Output the [X, Y] coordinate of the center of the cell containing the given text.  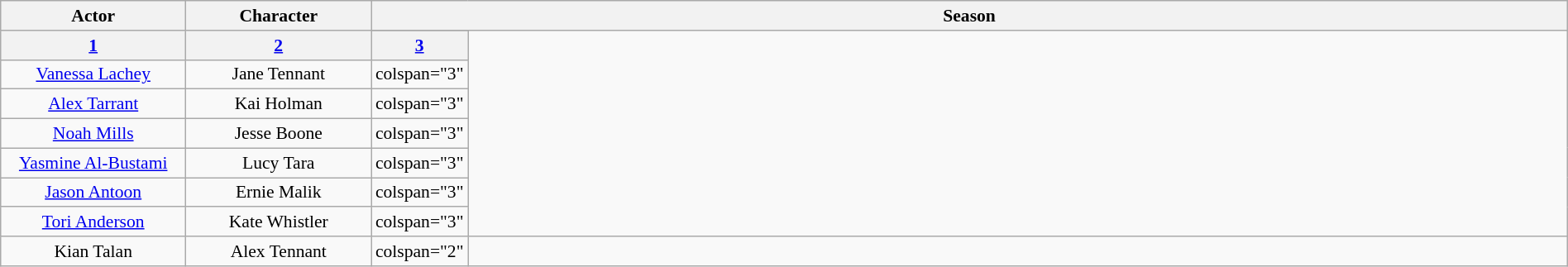
Kian Talan [93, 251]
Alex Tennant [279, 251]
3 [420, 45]
Character [279, 16]
1 [93, 45]
Tori Anderson [93, 222]
2 [279, 45]
Lucy Tara [279, 163]
Actor [93, 16]
Jesse Boone [279, 134]
Season [969, 16]
Jane Tennant [279, 74]
Yasmine Al-Bustami [93, 163]
Alex Tarrant [93, 104]
Kate Whistler [279, 222]
Kai Holman [279, 104]
Jason Antoon [93, 193]
Noah Mills [93, 134]
Ernie Malik [279, 193]
Vanessa Lachey [93, 74]
colspan="2" [420, 251]
